Search for the cell housing the specified text and yield its (X, Y) center coordinate. 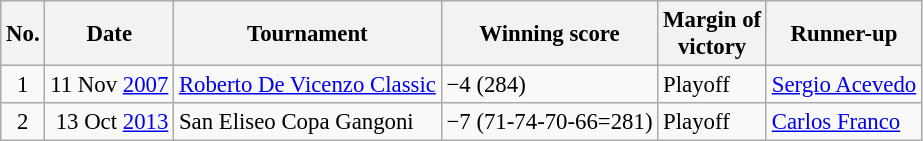
Winning score (550, 34)
1 (23, 85)
Date (110, 34)
San Eliseo Copa Gangoni (308, 122)
Margin ofvictory (712, 34)
11 Nov 2007 (110, 85)
2 (23, 122)
Carlos Franco (844, 122)
13 Oct 2013 (110, 122)
Tournament (308, 34)
Sergio Acevedo (844, 85)
−4 (284) (550, 85)
Runner-up (844, 34)
−7 (71-74-70-66=281) (550, 122)
No. (23, 34)
Roberto De Vicenzo Classic (308, 85)
